Return the [x, y] coordinate for the center point of the cell that contains the specified text.  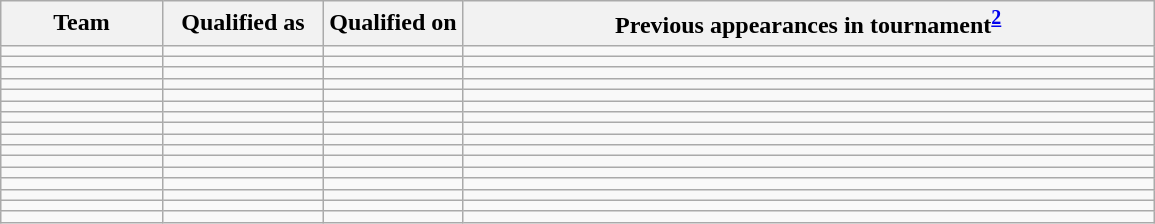
Qualified on [393, 24]
Team [82, 24]
Qualified as [242, 24]
Previous appearances in tournament2 [808, 24]
